Determine the (X, Y) coordinate at the center of the cell enclosing the given text.  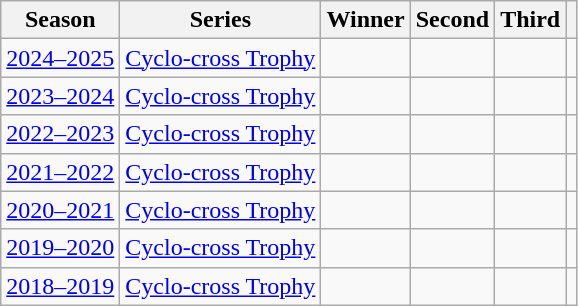
Third (530, 20)
Series (220, 20)
2024–2025 (60, 58)
2023–2024 (60, 96)
2021–2022 (60, 172)
Season (60, 20)
2020–2021 (60, 210)
2019–2020 (60, 248)
Winner (366, 20)
2022–2023 (60, 134)
Second (452, 20)
2018–2019 (60, 286)
